Detect which cell encompasses the target text, then output its [x, y] center coordinate. 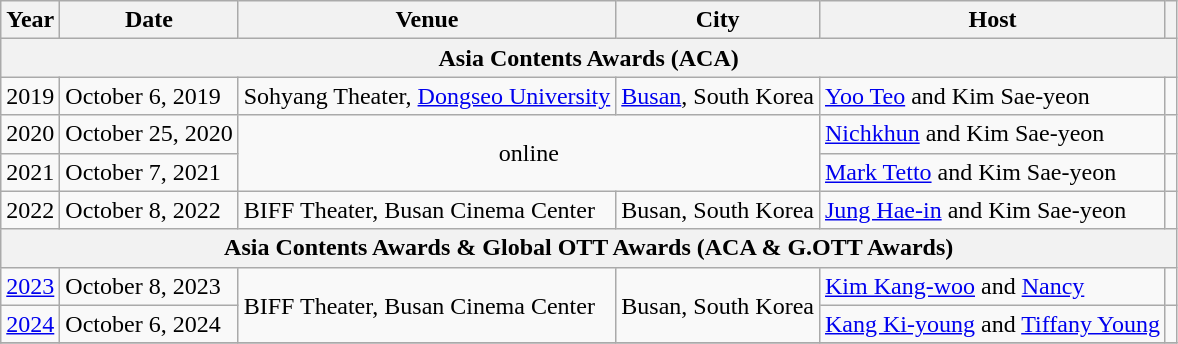
Yoo Teo and Kim Sae-yeon [992, 96]
Jung Hae-in and Kim Sae-yeon [992, 210]
October 7, 2021 [149, 172]
2022 [30, 210]
Host [992, 20]
Nichkhun and Kim Sae-yeon [992, 134]
Venue [427, 20]
October 8, 2022 [149, 210]
October 6, 2019 [149, 96]
October 25, 2020 [149, 134]
City [718, 20]
October 8, 2023 [149, 286]
2021 [30, 172]
Kim Kang-woo and Nancy [992, 286]
2020 [30, 134]
October 6, 2024 [149, 324]
Mark Tetto and Kim Sae-yeon [992, 172]
Sohyang Theater, Dongseo University [427, 96]
Date [149, 20]
Asia Contents Awards & Global OTT Awards (ACA & G.OTT Awards) [589, 248]
Asia Contents Awards (ACA) [589, 58]
2023 [30, 286]
2024 [30, 324]
Kang Ki-young and Tiffany Young [992, 324]
Year [30, 20]
online [528, 153]
2019 [30, 96]
